For the text-containing cell, return its midpoint in (x, y) coordinate format. 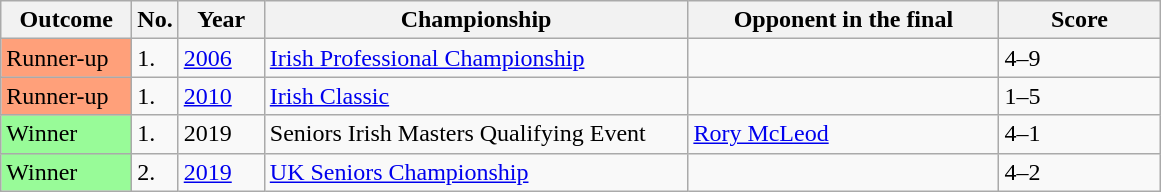
4–9 (1080, 58)
Rory McLeod (844, 134)
Championship (476, 20)
No. (155, 20)
Score (1080, 20)
2010 (221, 96)
Outcome (66, 20)
Irish Professional Championship (476, 58)
2. (155, 172)
Year (221, 20)
UK Seniors Championship (476, 172)
Opponent in the final (844, 20)
Irish Classic (476, 96)
Seniors Irish Masters Qualifying Event (476, 134)
2006 (221, 58)
4–1 (1080, 134)
1–5 (1080, 96)
4–2 (1080, 172)
